Output the (x, y) coordinate of the center of the cell containing the given text.  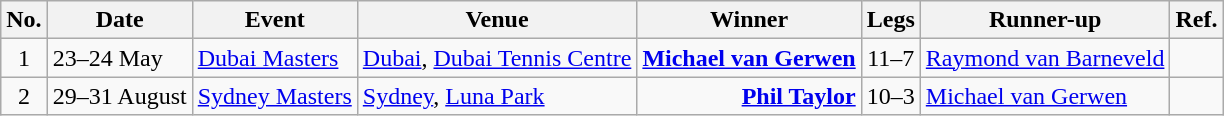
2 (24, 96)
Ref. (1196, 20)
23–24 May (120, 58)
Event (274, 20)
Legs (890, 20)
Dubai Masters (274, 58)
Runner-up (1045, 20)
Sydney, Luna Park (497, 96)
Venue (497, 20)
Winner (749, 20)
Raymond van Barneveld (1045, 58)
10–3 (890, 96)
Sydney Masters (274, 96)
11–7 (890, 58)
Date (120, 20)
Dubai, Dubai Tennis Centre (497, 58)
No. (24, 20)
Phil Taylor (749, 96)
1 (24, 58)
29–31 August (120, 96)
